Search for the cell housing the specified text and yield its (x, y) center coordinate. 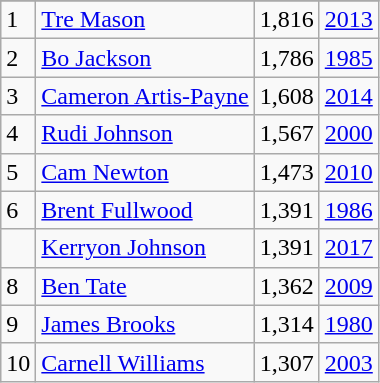
Tre Mason (145, 20)
Brent Fullwood (145, 210)
4 (18, 134)
1,473 (286, 172)
2014 (348, 96)
1,816 (286, 20)
5 (18, 172)
2003 (348, 362)
2009 (348, 286)
6 (18, 210)
1980 (348, 324)
1,362 (286, 286)
3 (18, 96)
Ben Tate (145, 286)
9 (18, 324)
Kerryon Johnson (145, 248)
2017 (348, 248)
10 (18, 362)
1985 (348, 58)
1,567 (286, 134)
Cam Newton (145, 172)
Rudi Johnson (145, 134)
Carnell Williams (145, 362)
1 (18, 20)
1,314 (286, 324)
2010 (348, 172)
Bo Jackson (145, 58)
1,786 (286, 58)
1986 (348, 210)
1,307 (286, 362)
2000 (348, 134)
1,608 (286, 96)
2013 (348, 20)
Cameron Artis-Payne (145, 96)
James Brooks (145, 324)
8 (18, 286)
2 (18, 58)
